Find where the given text appears and provide that cell's center as (X, Y) coordinate. 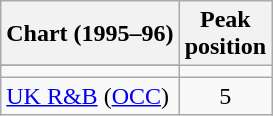
Chart (1995–96) (90, 34)
Peakposition (225, 34)
5 (225, 96)
UK R&B (OCC) (90, 96)
